Capture the cell that displays the provided text and extract its [X, Y] central coordinate. 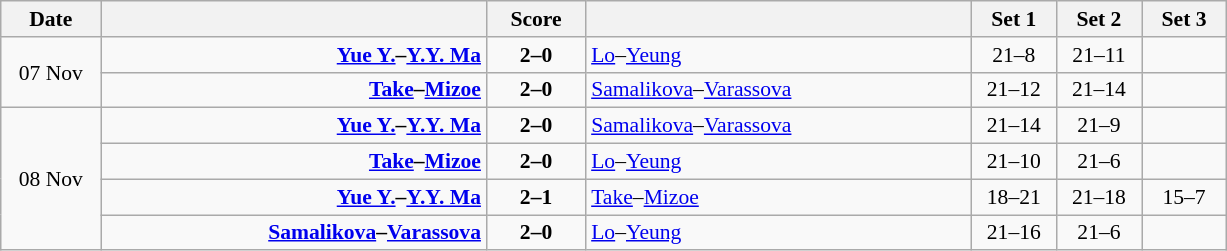
21–18 [1098, 197]
21–8 [1014, 55]
07 Nov [51, 72]
Set 3 [1184, 19]
15–7 [1184, 197]
08 Nov [51, 179]
21–11 [1098, 55]
Set 2 [1098, 19]
Date [51, 19]
2–1 [536, 197]
Set 1 [1014, 19]
21–12 [1014, 90]
21–10 [1014, 162]
18–21 [1014, 197]
21–16 [1014, 233]
21–9 [1098, 126]
Score [536, 19]
